Locate the cell with the specified text and output its (x, y) center coordinate. 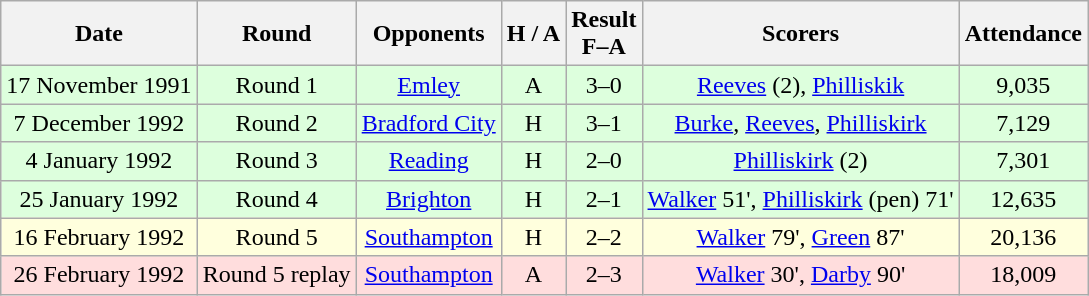
Burke, Reeves, Philliskirk (800, 123)
Round 3 (276, 161)
Round 1 (276, 85)
Walker 79', Green 87' (800, 237)
7 December 1992 (99, 123)
25 January 1992 (99, 199)
18,009 (1023, 275)
2–3 (604, 275)
17 November 1991 (99, 85)
Round 5 (276, 237)
20,136 (1023, 237)
3–0 (604, 85)
ResultF–A (604, 34)
7,301 (1023, 161)
2–2 (604, 237)
4 January 1992 (99, 161)
Round 5 replay (276, 275)
16 February 1992 (99, 237)
12,635 (1023, 199)
Emley (428, 85)
Round (276, 34)
Brighton (428, 199)
Round 2 (276, 123)
Reading (428, 161)
H / A (533, 34)
Date (99, 34)
Opponents (428, 34)
2–0 (604, 161)
Walker 51', Philliskirk (pen) 71' (800, 199)
Attendance (1023, 34)
Reeves (2), Philliskik (800, 85)
Round 4 (276, 199)
Walker 30', Darby 90' (800, 275)
2–1 (604, 199)
Bradford City (428, 123)
Philliskirk (2) (800, 161)
3–1 (604, 123)
Scorers (800, 34)
26 February 1992 (99, 275)
7,129 (1023, 123)
9,035 (1023, 85)
